Determine the [x, y] coordinate at the center of the cell enclosing the given text.  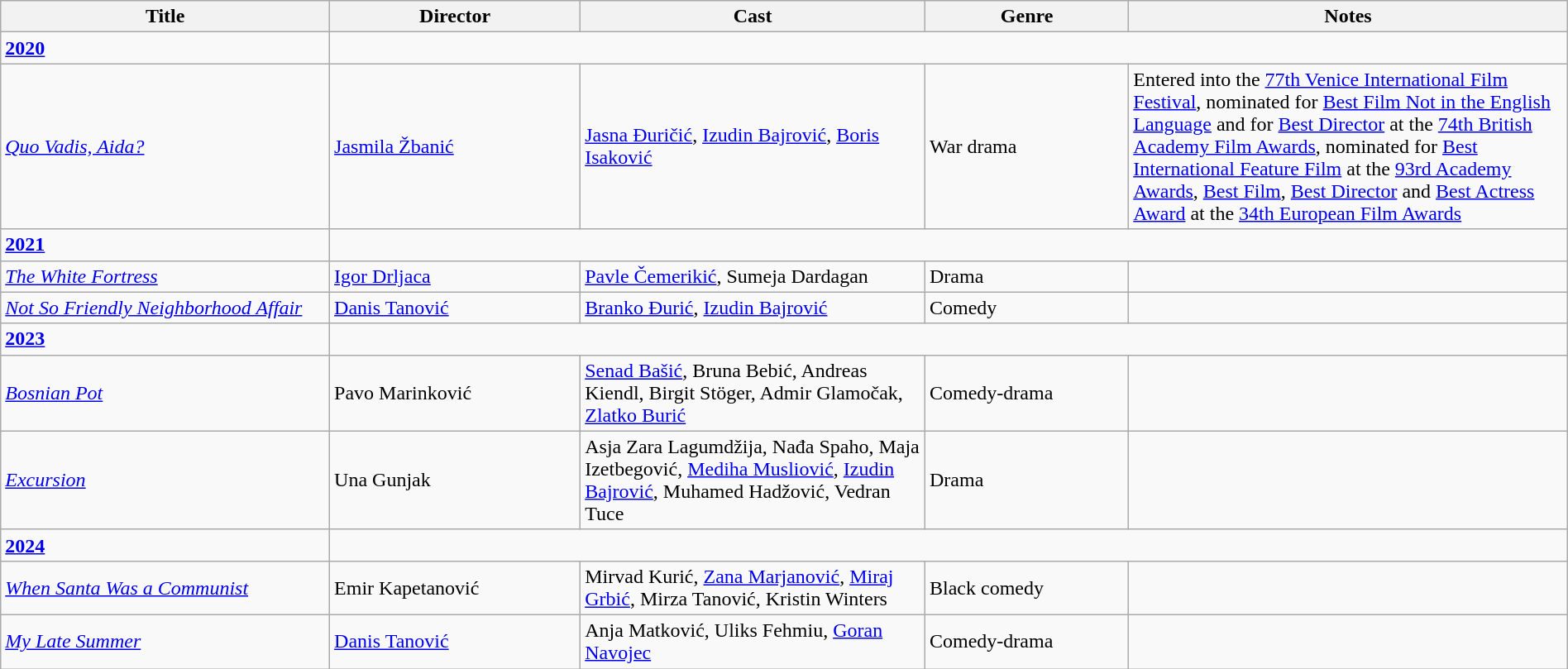
Igor Drljaca [455, 276]
Pavle Čemerikić, Sumeja Dardagan [753, 276]
Jasmila Žbanić [455, 146]
2023 [165, 339]
Notes [1348, 17]
Cast [753, 17]
Comedy [1026, 308]
Emir Kapetanović [455, 587]
Anja Matković, Uliks Fehmiu, Goran Navojec [753, 642]
2021 [165, 245]
Asja Zara Lagumdžija, Nađa Spaho, Maja Izetbegović, Mediha Musliović, Izudin Bajrović, Muhamed Hadžović, Vedran Tuce [753, 480]
Jasna Đuričić, Izudin Bajrović, Boris Isaković [753, 146]
The White Fortress [165, 276]
Bosnian Pot [165, 393]
Title [165, 17]
Branko Đurić, Izudin Bajrović [753, 308]
War drama [1026, 146]
Black comedy [1026, 587]
2024 [165, 545]
Una Gunjak [455, 480]
My Late Summer [165, 642]
Senad Bašić, Bruna Bebić, Andreas Kiendl, Birgit Stöger, Admir Glamočak, Zlatko Burić [753, 393]
Excursion [165, 480]
Director [455, 17]
2020 [165, 48]
Not So Friendly Neighborhood Affair [165, 308]
Genre [1026, 17]
Pavo Marinković [455, 393]
Mirvad Kurić, Zana Marjanović, Miraj Grbić, Mirza Tanović, Kristin Winters [753, 587]
Quo Vadis, Aida? [165, 146]
When Santa Was a Communist [165, 587]
